Detect which cell encompasses the target text, then output its [x, y] center coordinate. 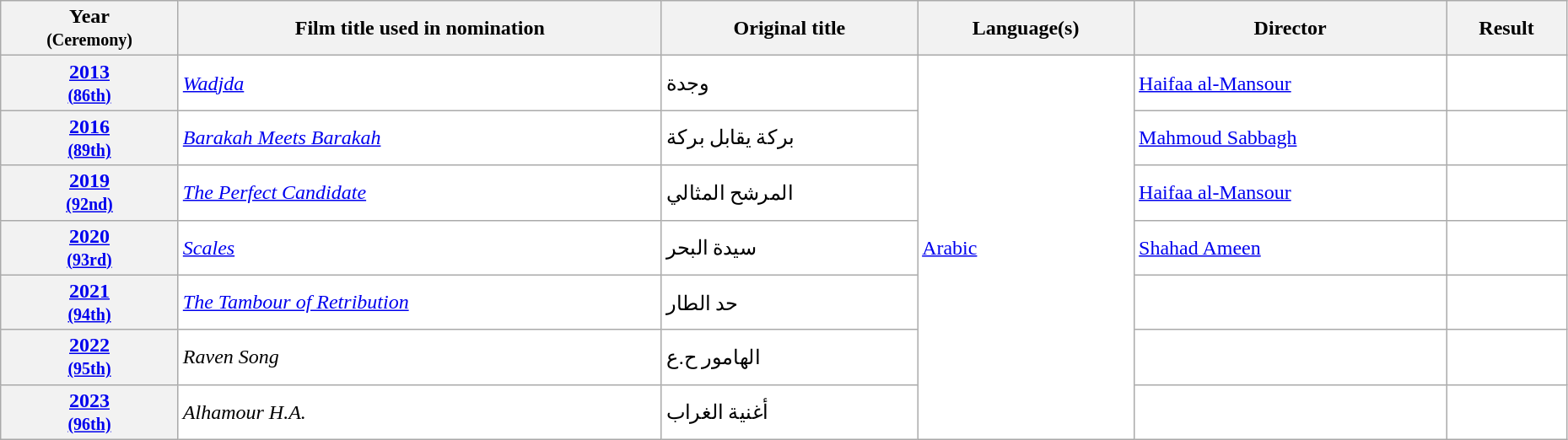
2021(94th) [89, 302]
Alhamour H.A. [420, 411]
Film title used in nomination [420, 29]
وجدة [789, 83]
2023(96th) [89, 411]
Mahmoud Sabbagh [1291, 138]
Director [1291, 29]
Shahad Ameen [1291, 248]
Raven Song [420, 357]
بركة يقابل بركة [789, 138]
أغنية الغراب [789, 411]
The Perfect Candidate [420, 192]
2022(95th) [89, 357]
2016(89th) [89, 138]
2019(92nd) [89, 192]
Year(Ceremony) [89, 29]
Barakah Meets Barakah [420, 138]
حد الطار [789, 302]
Original title [789, 29]
Wadjda [420, 83]
2020(93rd) [89, 248]
Scales [420, 248]
Result [1506, 29]
2013(86th) [89, 83]
The Tambour of Retribution [420, 302]
سيدة البحر [789, 248]
الھامور ح.ع [789, 357]
المرشح المثالي [789, 192]
Language(s) [1026, 29]
Arabic [1026, 248]
